Detect which cell encompasses the target text, then output its (x, y) center coordinate. 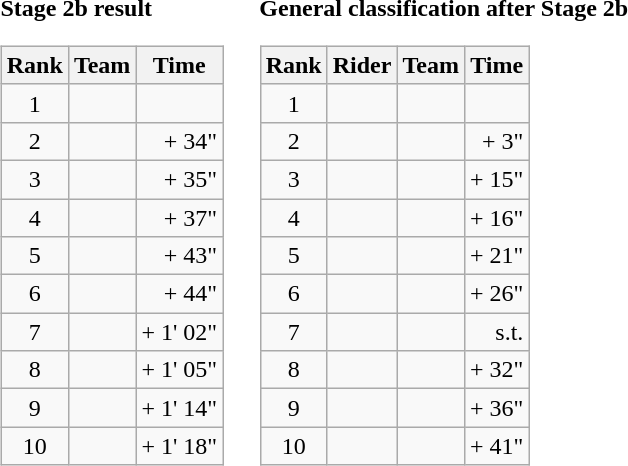
+ 1' 14" (180, 408)
+ 37" (180, 217)
+ 16" (496, 217)
+ 1' 18" (180, 446)
+ 1' 05" (180, 370)
s.t. (496, 332)
Rider (362, 65)
+ 44" (180, 294)
+ 3" (496, 141)
+ 15" (496, 179)
+ 32" (496, 370)
+ 34" (180, 141)
+ 41" (496, 446)
+ 36" (496, 408)
+ 26" (496, 294)
+ 35" (180, 179)
+ 21" (496, 256)
+ 43" (180, 256)
+ 1' 02" (180, 332)
